Search for the cell housing the specified text and yield its (x, y) center coordinate. 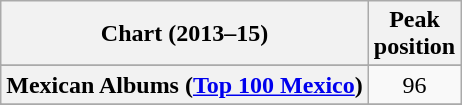
96 (414, 85)
Mexican Albums (Top 100 Mexico) (185, 85)
Chart (2013–15) (185, 34)
Peakposition (414, 34)
